Locate the cell with the specified text and output its (x, y) center coordinate. 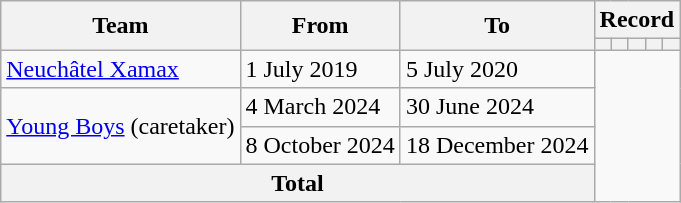
8 October 2024 (320, 145)
Record (637, 20)
Young Boys (caretaker) (120, 126)
1 July 2019 (320, 69)
Neuchâtel Xamax (120, 69)
30 June 2024 (497, 107)
5 July 2020 (497, 69)
4 March 2024 (320, 107)
Team (120, 26)
To (497, 26)
From (320, 26)
Total (298, 183)
18 December 2024 (497, 145)
